Extract the [x, y] coordinate from the center of the cell holding the provided text.  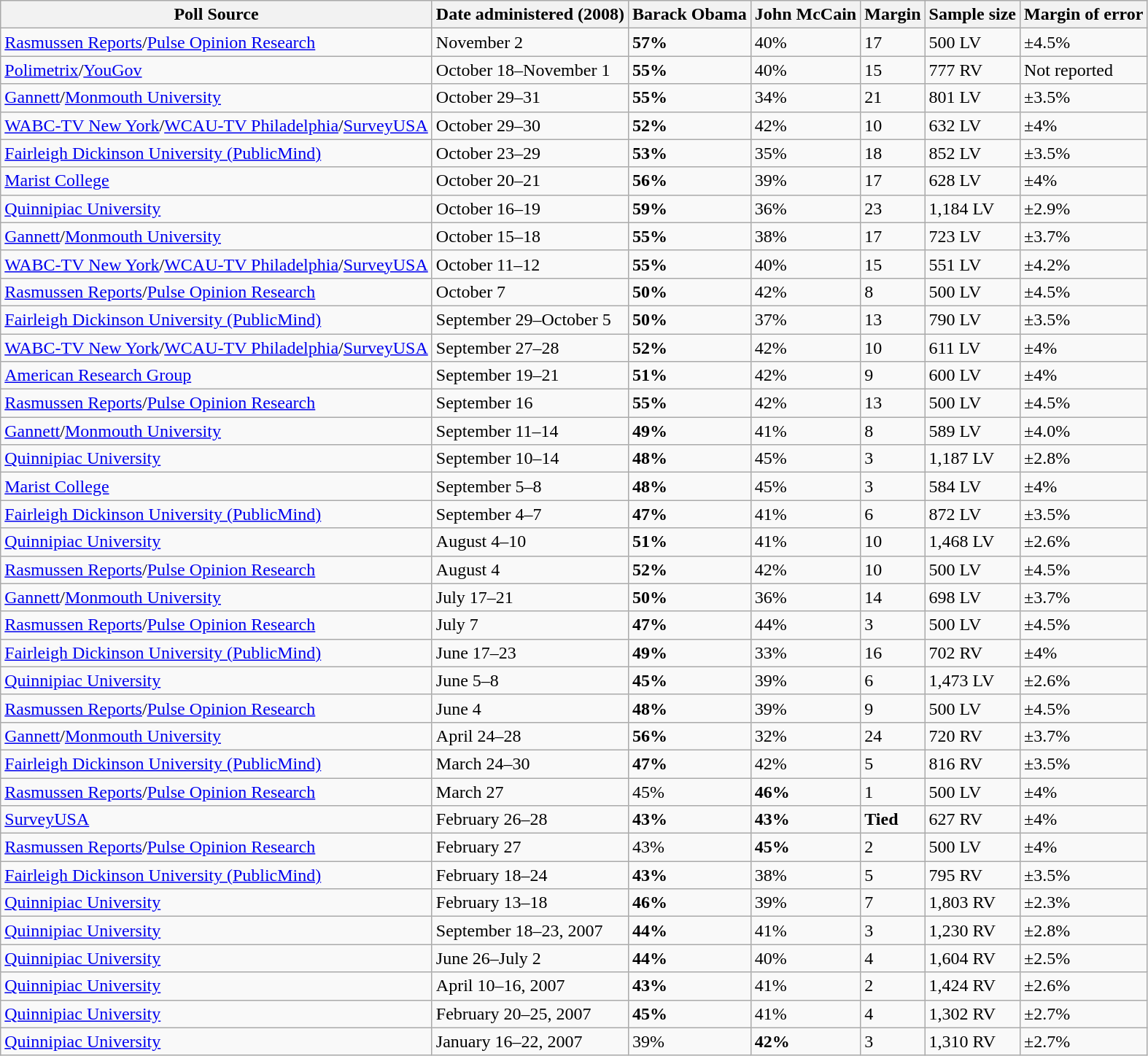
1,230 RV [972, 931]
32% [805, 736]
589 LV [972, 431]
600 LV [972, 376]
33% [805, 653]
35% [805, 153]
34% [805, 98]
777 RV [972, 70]
SurveyUSA [217, 820]
1,302 RV [972, 1014]
795 RV [972, 875]
1,604 RV [972, 958]
October 18–November 1 [530, 70]
February 13–18 [530, 903]
American Research Group [217, 376]
September 10–14 [530, 459]
August 4–10 [530, 542]
24 [893, 736]
57% [690, 42]
November 2 [530, 42]
801 LV [972, 98]
23 [893, 209]
53% [690, 153]
March 27 [530, 791]
1,473 LV [972, 680]
March 24–30 [530, 764]
April 10–16, 2007 [530, 986]
February 20–25, 2007 [530, 1014]
16 [893, 653]
21 [893, 98]
702 RV [972, 653]
September 18–23, 2007 [530, 931]
June 4 [530, 708]
September 27–28 [530, 348]
551 LV [972, 264]
Margin [893, 15]
February 26–28 [530, 820]
Polimetrix/YouGov [217, 70]
Barack Obama [690, 15]
September 11–14 [530, 431]
872 LV [972, 514]
September 29–October 5 [530, 319]
October 23–29 [530, 153]
816 RV [972, 764]
July 17–21 [530, 597]
790 LV [972, 319]
October 20–21 [530, 181]
1,468 LV [972, 542]
37% [805, 319]
July 7 [530, 625]
September 16 [530, 403]
January 16–22, 2007 [530, 1041]
1,803 RV [972, 903]
±2.5% [1084, 958]
September 5–8 [530, 486]
Date administered (2008) [530, 15]
October 29–30 [530, 125]
1,424 RV [972, 986]
±4.2% [1084, 264]
April 24–28 [530, 736]
Poll Source [217, 15]
August 4 [530, 570]
7 [893, 903]
±2.3% [1084, 903]
Tied [893, 820]
1,310 RV [972, 1041]
59% [690, 209]
720 RV [972, 736]
Not reported [1084, 70]
September 4–7 [530, 514]
John McCain [805, 15]
September 19–21 [530, 376]
584 LV [972, 486]
18 [893, 153]
698 LV [972, 597]
October 29–31 [530, 98]
611 LV [972, 348]
1 [893, 791]
October 7 [530, 292]
852 LV [972, 153]
October 16–19 [530, 209]
June 17–23 [530, 653]
June 5–8 [530, 680]
632 LV [972, 125]
June 26–July 2 [530, 958]
14 [893, 597]
627 RV [972, 820]
628 LV [972, 181]
Sample size [972, 15]
723 LV [972, 236]
1,184 LV [972, 209]
Margin of error [1084, 15]
October 11–12 [530, 264]
February 18–24 [530, 875]
October 15–18 [530, 236]
February 27 [530, 847]
±2.9% [1084, 209]
1,187 LV [972, 459]
±4.0% [1084, 431]
